For the text-containing cell, return its midpoint in [X, Y] coordinate format. 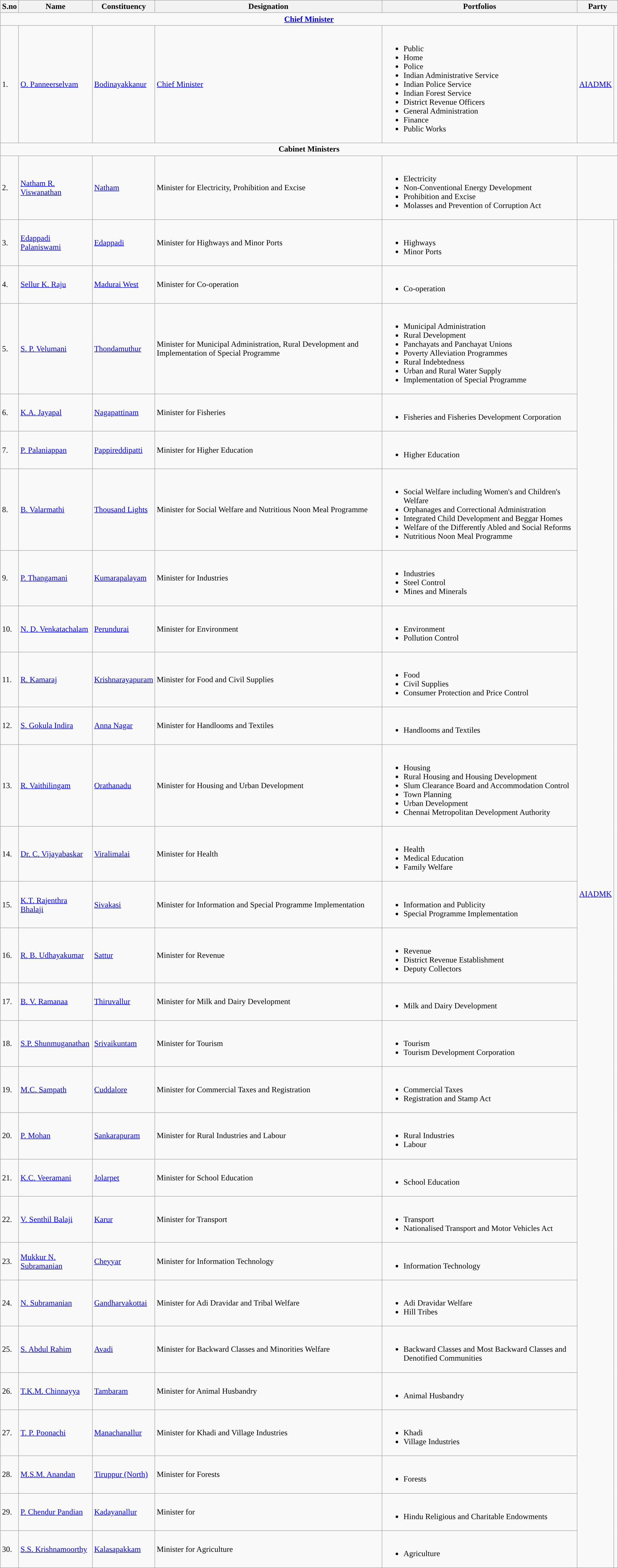
Minister for Fisheries [268, 413]
Commercial TaxesRegistration and Stamp Act [480, 1090]
Bodinayakkanur [124, 84]
EnvironmentPollution Control [480, 629]
11. [10, 679]
ElectricityNon-Conventional Energy DevelopmentProhibition and ExciseMolasses and Prevention of Corruption Act [480, 188]
S.S. Krishnamoorthy [55, 1549]
IndustriesSteel ControlMines and Minerals [480, 578]
S. P. Velumani [55, 349]
Thousand Lights [124, 509]
R. B. Udhayakumar [55, 956]
Designation [268, 7]
27. [10, 1433]
Rural IndustriesLabour [480, 1136]
30. [10, 1549]
P. Mohan [55, 1136]
Minister for Health [268, 854]
S.P. Shunmuganathan [55, 1043]
14. [10, 854]
Sellur K. Raju [55, 285]
T.K.M. Chinnayya [55, 1391]
Tambaram [124, 1391]
10. [10, 629]
FoodCivil SuppliesConsumer Protection and Price Control [480, 679]
15. [10, 905]
Minister for [268, 1512]
Minister for Municipal Administration, Rural Development and Implementation of Special Programme [268, 349]
RevenueDistrict Revenue EstablishmentDeputy Collectors [480, 956]
25. [10, 1349]
Milk and Dairy Development [480, 1002]
Party [598, 7]
Minister for Agriculture [268, 1549]
Cabinet Ministers [309, 149]
7. [10, 450]
Minister for Forests [268, 1475]
Fisheries and Fisheries Development Corporation [480, 413]
Minister for School Education [268, 1177]
Kadayanallur [124, 1512]
Hindu Religious and Charitable Endowments [480, 1512]
Minister for Co-operation [268, 285]
Edappadi [124, 243]
5. [10, 349]
Natham [124, 188]
22. [10, 1219]
29. [10, 1512]
Srivaikuntam [124, 1043]
Minister for Animal Husbandry [268, 1391]
M.S.M. Anandan [55, 1475]
24. [10, 1303]
4. [10, 285]
N. Subramanian [55, 1303]
23. [10, 1261]
Jolarpet [124, 1177]
M.C. Sampath [55, 1090]
Sivakasi [124, 905]
Adi Dravidar WelfareHill Tribes [480, 1303]
Manachanallur [124, 1433]
K.A. Jayapal [55, 413]
P. Thangamani [55, 578]
Avadi [124, 1349]
Information Technology [480, 1261]
2. [10, 188]
Forests [480, 1475]
28. [10, 1475]
Minister for Tourism [268, 1043]
Minister for Transport [268, 1219]
Minister for Food and Civil Supplies [268, 679]
16. [10, 956]
TourismTourism Development Corporation [480, 1043]
HealthMedical EducationFamily Welfare [480, 854]
Perundurai [124, 629]
Pappireddipatti [124, 450]
Anna Nagar [124, 726]
Minister for Highways and Minor Ports [268, 243]
Minister for Environment [268, 629]
Viralimalai [124, 854]
Animal Husbandry [480, 1391]
Natham R. Viswanathan [55, 188]
18. [10, 1043]
3. [10, 243]
Minister for Social Welfare and Nutritious Noon Meal Programme [268, 509]
1. [10, 84]
Tiruppur (North) [124, 1475]
20. [10, 1136]
School Education [480, 1177]
B. Valarmathi [55, 509]
Minister for Information and Special Programme Implementation [268, 905]
6. [10, 413]
Thondamuthur [124, 349]
Minister for Handlooms and Textiles [268, 726]
Minister for Adi Dravidar and Tribal Welfare [268, 1303]
21. [10, 1177]
V. Senthil Balaji [55, 1219]
Karur [124, 1219]
TransportNationalised Transport and Motor Vehicles Act [480, 1219]
Orathanadu [124, 785]
T. P. Poonachi [55, 1433]
Minister for Information Technology [268, 1261]
Sattur [124, 956]
O. Panneerselvam [55, 84]
Minister for Revenue [268, 956]
N. D. Venkatachalam [55, 629]
Dr. C. Vijayabaskar [55, 854]
S. Abdul Rahim [55, 1349]
S.no [10, 7]
Minister for Rural Industries and Labour [268, 1136]
Minister for Industries [268, 578]
B. V. Ramanaa [55, 1002]
Cheyyar [124, 1261]
Minister for Higher Education [268, 450]
Higher Education [480, 450]
P. Palaniappan [55, 450]
Kalasapakkam [124, 1549]
Constituency [124, 7]
R. Vaithilingam [55, 785]
K.T. Rajenthra Bhalaji [55, 905]
13. [10, 785]
Agriculture [480, 1549]
S. Gokula Indira [55, 726]
Gandharvakottai [124, 1303]
9. [10, 578]
Minister for Commercial Taxes and Registration [268, 1090]
12. [10, 726]
Mukkur N. Subramanian [55, 1261]
HighwaysMinor Ports [480, 243]
17. [10, 1002]
26. [10, 1391]
Information and PublicitySpecial Programme Implementation [480, 905]
Sankarapuram [124, 1136]
K.C. Veeramani [55, 1177]
Co-operation [480, 285]
Portfolios [480, 7]
Krishnarayapuram [124, 679]
Nagapattinam [124, 413]
Thiruvallur [124, 1002]
Edappadi Palaniswami [55, 243]
Minister for Housing and Urban Development [268, 785]
8. [10, 509]
Madurai West [124, 285]
Cuddalore [124, 1090]
Minister for Khadi and Village Industries [268, 1433]
Minister for Backward Classes and Minorities Welfare [268, 1349]
Minister for Electricity, Prohibition and Excise [268, 188]
19. [10, 1090]
Kumarapalayam [124, 578]
Backward Classes and Most Backward Classes and Denotified Communities [480, 1349]
KhadiVillage Industries [480, 1433]
Minister for Milk and Dairy Development [268, 1002]
R. Kamaraj [55, 679]
Handlooms and Textiles [480, 726]
P. Chendur Pandian [55, 1512]
Name [55, 7]
